Return (X, Y) of the center of cell containing provided text 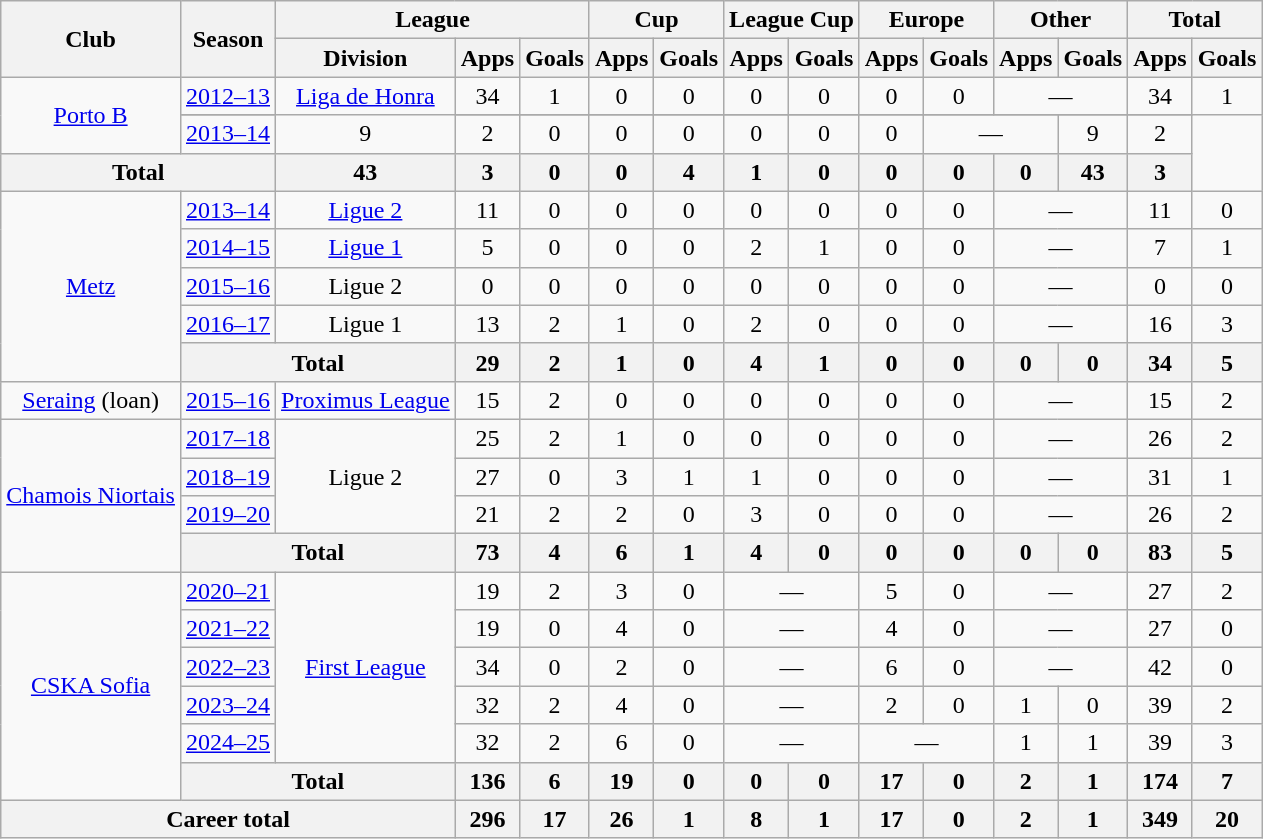
2018–19 (228, 477)
Europe (926, 20)
2023–24 (228, 705)
2016–17 (228, 324)
21 (487, 515)
Cup (656, 20)
31 (1160, 477)
Chamois Niortais (91, 495)
2024–25 (228, 743)
2020–21 (228, 591)
2017–18 (228, 438)
73 (487, 553)
13 (487, 324)
83 (1160, 553)
Club (91, 39)
2014–15 (228, 248)
25 (487, 438)
Other (1061, 20)
Liga de Honra (366, 96)
Proximus League (366, 400)
349 (1160, 819)
Porto B (91, 115)
First League (366, 667)
20 (1227, 819)
174 (1160, 781)
Division (366, 58)
2012–13 (228, 96)
2022–23 (228, 667)
136 (487, 781)
League (433, 20)
League Cup (792, 20)
29 (487, 362)
2019–20 (228, 515)
Metz (91, 286)
42 (1160, 667)
CSKA Sofia (91, 686)
Career total (228, 819)
16 (1160, 324)
296 (487, 819)
2021–22 (228, 629)
8 (756, 819)
Season (228, 39)
Seraing (loan) (91, 400)
